Provide the [x, y] coordinate of the cell's center where the given text is located.  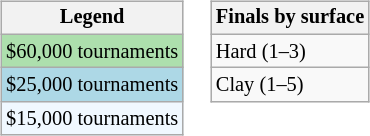
Finals by surface [290, 18]
$25,000 tournaments [92, 85]
Hard (1–3) [290, 51]
Legend [92, 18]
$15,000 tournaments [92, 119]
$60,000 tournaments [92, 51]
Clay (1–5) [290, 85]
